From the cell containing the given text, extract its center point as [x, y] coordinate. 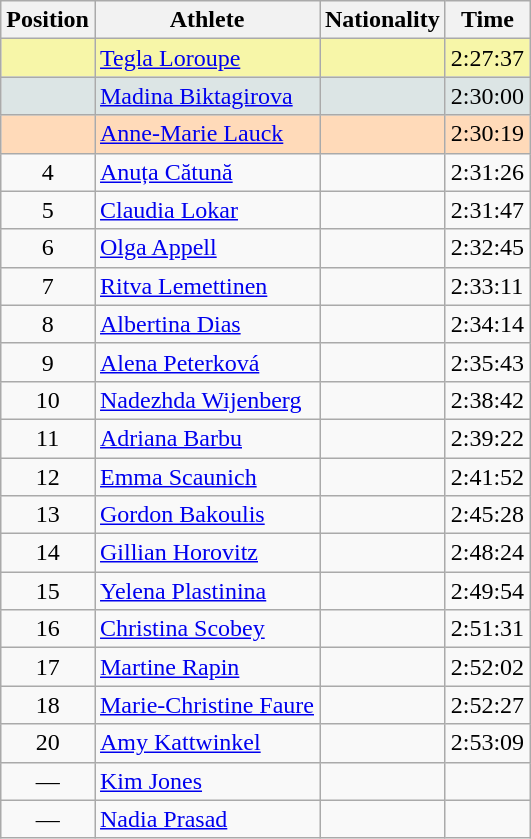
Nadezhda Wijenberg [206, 400]
Athlete [206, 20]
13 [48, 515]
Gordon Bakoulis [206, 515]
Martine Rapin [206, 667]
15 [48, 591]
Adriana Barbu [206, 438]
Alena Peterková [206, 362]
2:33:11 [487, 286]
Emma Scaunich [206, 477]
2:41:52 [487, 477]
12 [48, 477]
Nationality [383, 20]
2:35:43 [487, 362]
10 [48, 400]
2:39:22 [487, 438]
Time [487, 20]
2:51:31 [487, 629]
Anuța Cătună [206, 172]
Marie-Christine Faure [206, 705]
2:31:47 [487, 210]
Gillian Horovitz [206, 553]
16 [48, 629]
Position [48, 20]
6 [48, 248]
14 [48, 553]
2:49:54 [487, 591]
2:30:19 [487, 134]
2:27:37 [487, 58]
4 [48, 172]
9 [48, 362]
2:45:28 [487, 515]
7 [48, 286]
2:31:26 [487, 172]
Yelena Plastinina [206, 591]
20 [48, 743]
Ritva Lemettinen [206, 286]
17 [48, 667]
Madina Biktagirova [206, 96]
5 [48, 210]
Albertina Dias [206, 324]
11 [48, 438]
Tegla Loroupe [206, 58]
18 [48, 705]
2:34:14 [487, 324]
Olga Appell [206, 248]
2:32:45 [487, 248]
Anne-Marie Lauck [206, 134]
Kim Jones [206, 781]
2:53:09 [487, 743]
Nadia Prasad [206, 819]
2:48:24 [487, 553]
Amy Kattwinkel [206, 743]
2:38:42 [487, 400]
2:52:02 [487, 667]
Claudia Lokar [206, 210]
Christina Scobey [206, 629]
2:30:00 [487, 96]
2:52:27 [487, 705]
8 [48, 324]
